Identify which cell holds the provided text, then report its [X, Y] central coordinate. 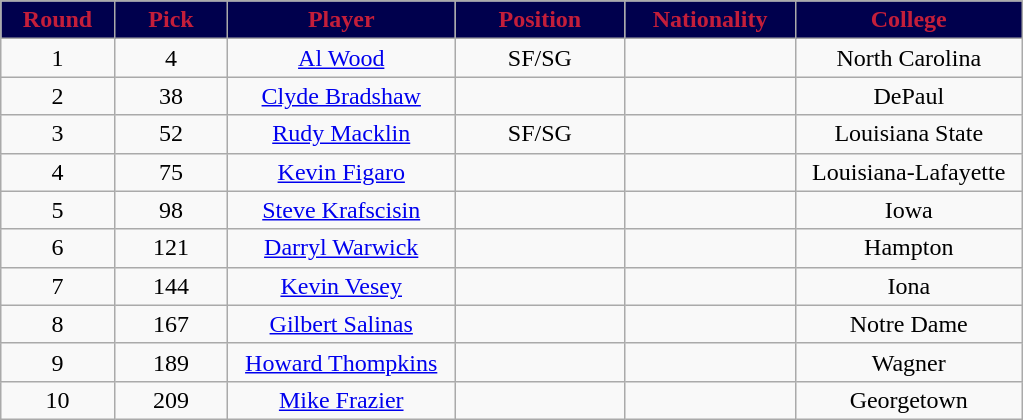
Position [540, 20]
College [908, 20]
7 [58, 286]
75 [170, 172]
8 [58, 324]
DePaul [908, 96]
Iona [908, 286]
Steve Krafscisin [342, 210]
Clyde Bradshaw [342, 96]
121 [170, 248]
9 [58, 362]
Wagner [908, 362]
Darryl Warwick [342, 248]
Kevin Figaro [342, 172]
5 [58, 210]
52 [170, 134]
Louisiana-Lafayette [908, 172]
3 [58, 134]
Round [58, 20]
Player [342, 20]
144 [170, 286]
Al Wood [342, 58]
1 [58, 58]
Iowa [908, 210]
38 [170, 96]
Louisiana State [908, 134]
Kevin Vesey [342, 286]
Howard Thompkins [342, 362]
Georgetown [908, 400]
Pick [170, 20]
98 [170, 210]
Hampton [908, 248]
2 [58, 96]
209 [170, 400]
Gilbert Salinas [342, 324]
Mike Frazier [342, 400]
North Carolina [908, 58]
6 [58, 248]
Notre Dame [908, 324]
Rudy Macklin [342, 134]
Nationality [710, 20]
167 [170, 324]
189 [170, 362]
10 [58, 400]
